From the cell containing the given text, extract its center point as [x, y] coordinate. 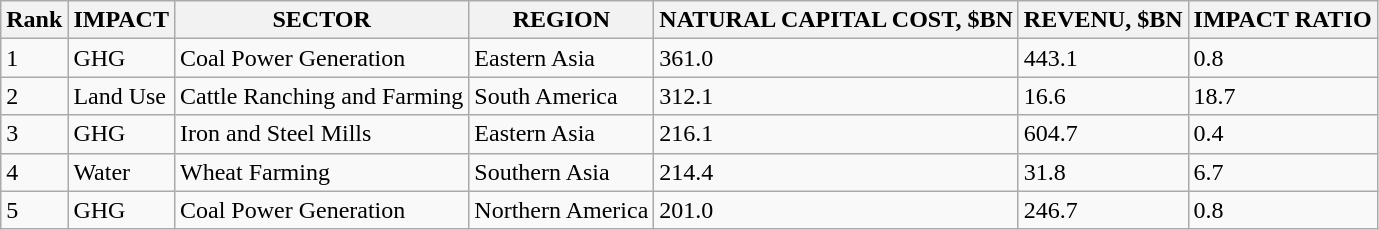
Wheat Farming [321, 172]
201.0 [836, 210]
REVENU, $BN [1103, 20]
0.4 [1282, 134]
6.7 [1282, 172]
443.1 [1103, 58]
3 [34, 134]
REGION [562, 20]
1 [34, 58]
5 [34, 210]
IMPACT RATIO [1282, 20]
Southern Asia [562, 172]
SECTOR [321, 20]
Cattle Ranching and Farming [321, 96]
246.7 [1103, 210]
Northern America [562, 210]
2 [34, 96]
214.4 [836, 172]
16.6 [1103, 96]
31.8 [1103, 172]
361.0 [836, 58]
Water [122, 172]
216.1 [836, 134]
Rank [34, 20]
4 [34, 172]
South America [562, 96]
Land Use [122, 96]
604.7 [1103, 134]
IMPACT [122, 20]
NATURAL CAPITAL COST, $BN [836, 20]
18.7 [1282, 96]
312.1 [836, 96]
Iron and Steel Mills [321, 134]
